Provide the [X, Y] coordinate of the cell's center where the given text is located.  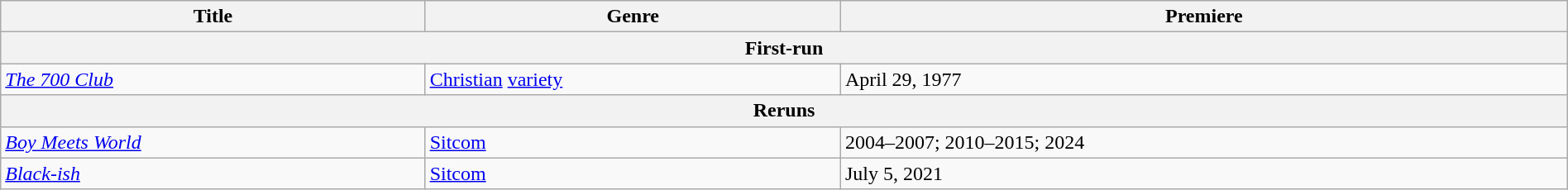
Boy Meets World [213, 142]
Christian variety [633, 79]
First-run [784, 48]
July 5, 2021 [1204, 173]
The 700 Club [213, 79]
April 29, 1977 [1204, 79]
Genre [633, 17]
Title [213, 17]
Reruns [784, 111]
Premiere [1204, 17]
Black-ish [213, 173]
2004–2007; 2010–2015; 2024 [1204, 142]
